Scan for the cell matching the given text and deliver its [X, Y] coordinate at center. 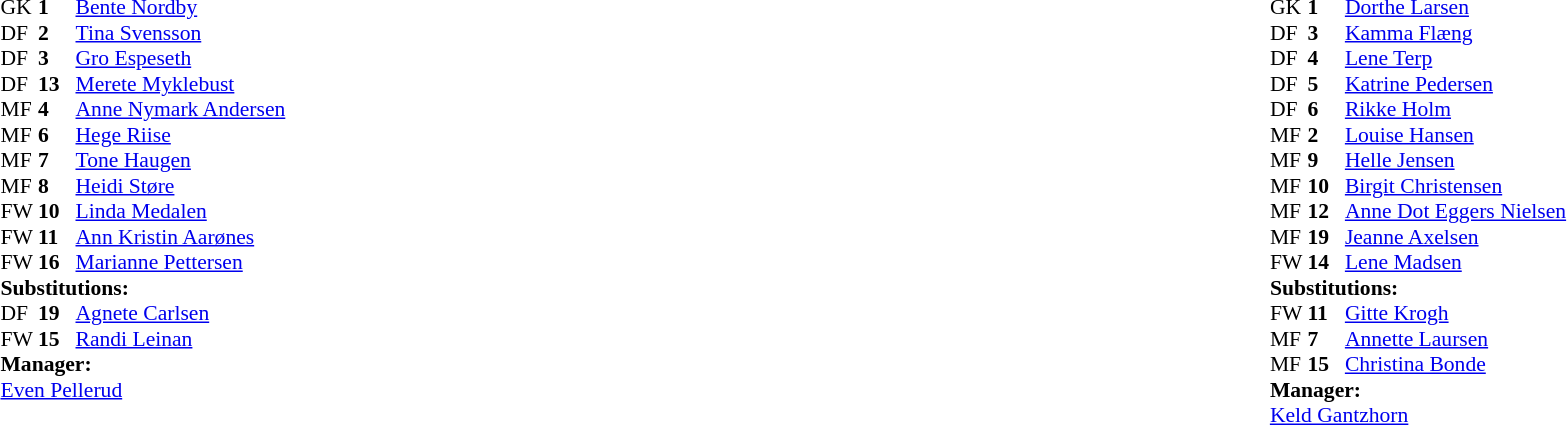
Even Pellerud [142, 390]
Heidi Støre [181, 186]
9 [1326, 161]
Marianne Pettersen [181, 263]
Tone Haugen [181, 161]
Rikke Holm [1456, 109]
5 [1326, 84]
Ann Kristin Aarønes [181, 237]
Linda Medalen [181, 211]
14 [1326, 263]
Tina Svensson [181, 33]
Birgit Christensen [1456, 186]
Agnete Carlsen [181, 313]
Randi Leinan [181, 339]
Gitte Krogh [1456, 313]
Anne Nymark Andersen [181, 109]
Kamma Flæng [1456, 33]
Annette Laursen [1456, 339]
Gro Espeseth [181, 59]
Hege Riise [181, 135]
Helle Jensen [1456, 161]
16 [57, 263]
Louise Hansen [1456, 135]
Lene Madsen [1456, 263]
13 [57, 84]
Merete Myklebust [181, 84]
Katrine Pedersen [1456, 84]
Lene Terp [1456, 59]
Christina Bonde [1456, 365]
Anne Dot Eggers Nielsen [1456, 211]
8 [57, 186]
Jeanne Axelsen [1456, 237]
12 [1326, 211]
